Pinpoint the cell where the given text exists, returning its (X, Y) midpoint coordinate. 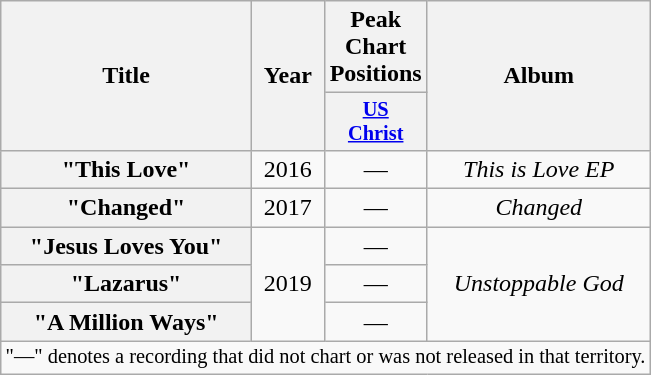
2019 (288, 284)
Unstoppable God (538, 284)
2017 (288, 208)
"Changed" (126, 208)
"Lazarus" (126, 284)
This is Love EP (538, 169)
"A Million Ways" (126, 322)
Peak Chart Positions (376, 47)
Year (288, 76)
Changed (538, 208)
"—" denotes a recording that did not chart or was not released in that territory. (326, 358)
Album (538, 76)
2016 (288, 169)
"Jesus Loves You" (126, 246)
USChrist (376, 122)
Title (126, 76)
"This Love" (126, 169)
